Output the (X, Y) coordinate of the center of the cell containing the given text.  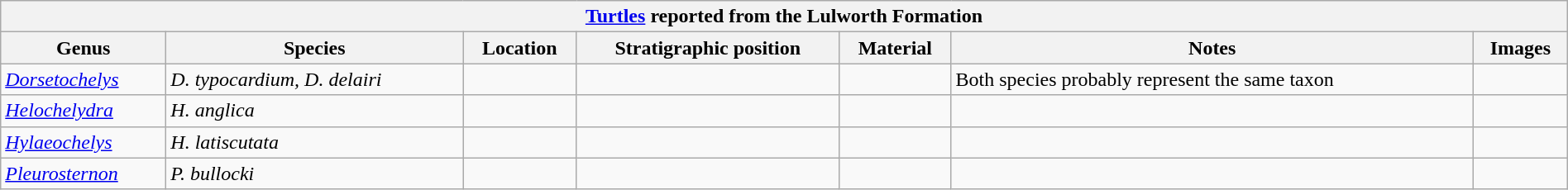
H. latiscutata (314, 142)
Genus (84, 48)
Material (895, 48)
H. anglica (314, 111)
Location (519, 48)
Hylaeochelys (84, 142)
Notes (1212, 48)
Turtles reported from the Lulworth Formation (784, 17)
Pleurosternon (84, 173)
Both species probably represent the same taxon (1212, 79)
Images (1520, 48)
P. bullocki (314, 173)
Dorsetochelys (84, 79)
D. typocardium, D. delairi (314, 79)
Species (314, 48)
Stratigraphic position (708, 48)
Helochelydra (84, 111)
